Determine the [x, y] coordinate at the center of the cell enclosing the given text.  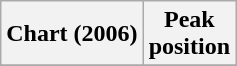
Peakposition [189, 34]
Chart (2006) [72, 34]
